Search for the cell housing the specified text and yield its [x, y] center coordinate. 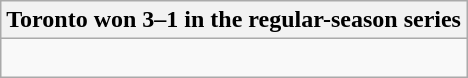
Toronto won 3–1 in the regular-season series [234, 20]
